Pinpoint the cell where the given text exists, returning its [x, y] midpoint coordinate. 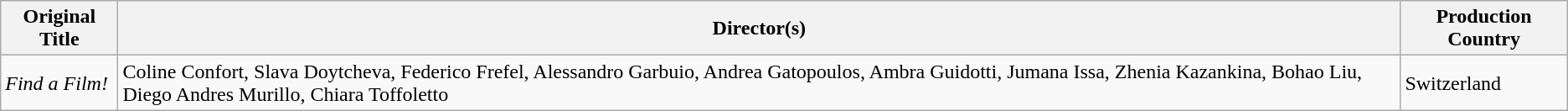
Find a Film! [59, 82]
Original Title [59, 29]
Director(s) [759, 29]
Production Country [1484, 29]
Switzerland [1484, 82]
